Pinpoint the cell where the given text exists, returning its [x, y] midpoint coordinate. 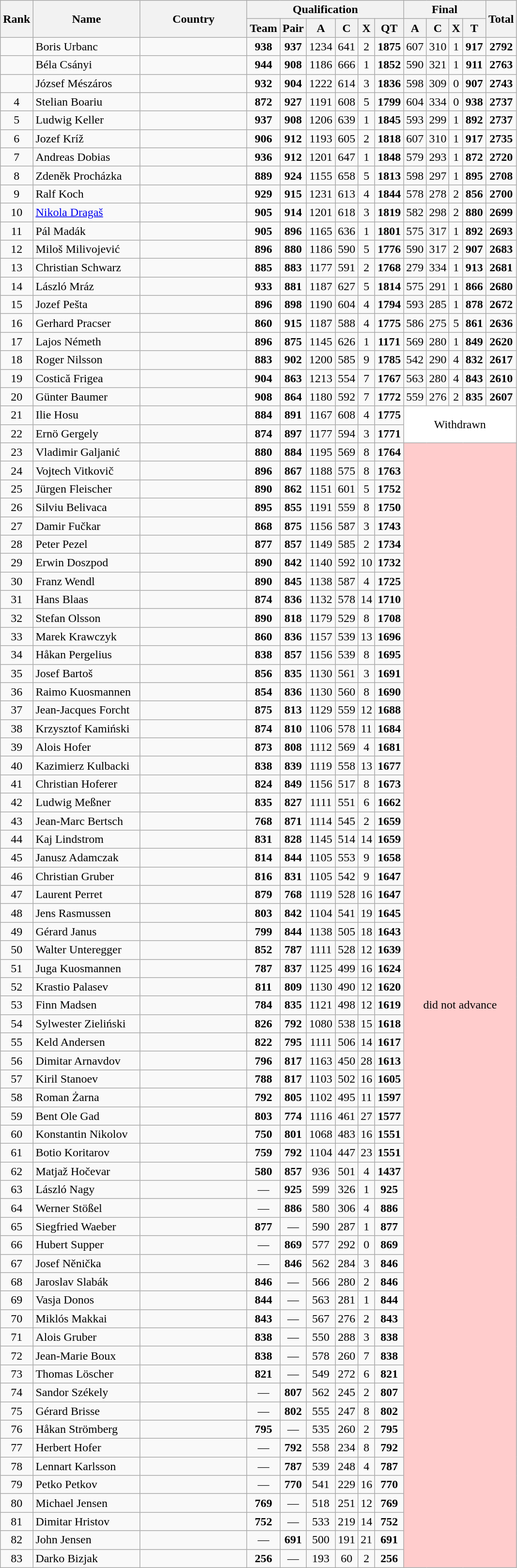
1662 [390, 802]
2617 [501, 360]
517 [347, 784]
666 [347, 65]
Vasja Donos [86, 1300]
285 [438, 305]
Boris Urbanc [86, 47]
Josef Něnička [86, 1263]
514 [347, 839]
1643 [390, 931]
Béla Csányi [86, 65]
51 [16, 968]
2672 [501, 305]
2680 [501, 286]
29 [16, 563]
518 [321, 1503]
309 [438, 83]
Peter Pezel [86, 544]
647 [347, 157]
932 [264, 83]
Thomas Löscher [86, 1374]
Erwin Doszpod [86, 563]
490 [347, 987]
Botio Koritarov [86, 1153]
591 [347, 268]
72 [16, 1355]
588 [347, 323]
1624 [390, 968]
41 [16, 784]
2792 [501, 47]
László Nagy [86, 1190]
Roman Żarna [86, 1097]
33 [16, 637]
Jozef Pešta [86, 305]
594 [347, 434]
550 [321, 1337]
1691 [390, 673]
501 [347, 1171]
1618 [390, 1024]
944 [264, 65]
2681 [501, 268]
Jozef Kríž [86, 139]
636 [347, 231]
788 [264, 1079]
582 [415, 212]
Håkan Pergelius [86, 655]
69 [16, 1300]
Josef Bartoš [86, 673]
Christian Hoferer [86, 784]
1437 [390, 1171]
64 [16, 1208]
1725 [390, 581]
500 [321, 1540]
Bent Ole Gad [86, 1116]
911 [474, 65]
545 [347, 821]
Jürgen Fleischer [86, 489]
614 [347, 83]
1180 [321, 397]
22 [16, 434]
1772 [390, 397]
1068 [321, 1134]
Lennart Karlsson [86, 1466]
898 [294, 305]
1195 [321, 452]
811 [264, 987]
813 [294, 710]
924 [294, 175]
1801 [390, 231]
826 [264, 1024]
35 [16, 673]
Krastio Palasev [86, 987]
75 [16, 1411]
914 [294, 212]
Name [86, 19]
567 [321, 1319]
839 [294, 765]
1785 [390, 360]
219 [347, 1521]
50 [16, 950]
810 [294, 729]
Kiril Stanoev [86, 1079]
Stefan Olsson [86, 618]
1155 [321, 175]
1149 [321, 544]
248 [347, 1466]
Alois Gruber [86, 1337]
1684 [390, 729]
54 [16, 1024]
25 [16, 489]
1165 [321, 231]
827 [294, 802]
495 [347, 1097]
24 [16, 470]
613 [347, 194]
43 [16, 821]
38 [16, 729]
618 [347, 212]
272 [347, 1374]
599 [321, 1190]
293 [438, 157]
31 [16, 600]
2708 [501, 175]
1819 [390, 212]
Pair [294, 28]
281 [347, 1300]
832 [474, 360]
321 [438, 65]
Final [445, 10]
62 [16, 1171]
Jean-Jacques Forcht [86, 710]
278 [438, 194]
Vojtech Vitkovič [86, 470]
535 [321, 1429]
641 [347, 47]
Matjaž Hočevar [86, 1171]
1213 [321, 378]
Zdeněk Procházka [86, 175]
1658 [390, 858]
Nikola Dragaš [86, 212]
1116 [321, 1116]
did not advance [460, 1005]
Siegfried Waeber [86, 1226]
891 [294, 415]
2720 [501, 157]
2763 [501, 65]
Withdrawn [460, 424]
1112 [321, 747]
Qualification [326, 10]
Roger Nilsson [86, 360]
Hubert Supper [86, 1245]
Ralf Koch [86, 194]
837 [294, 968]
854 [264, 692]
74 [16, 1392]
44 [16, 839]
Raimo Kuosmannen [86, 692]
191 [347, 1540]
Konstantin Nikolov [86, 1134]
QT [390, 28]
1732 [390, 563]
845 [294, 581]
József Mészáros [86, 83]
Dimitar Arnavdov [86, 1060]
Miklós Makkai [86, 1319]
251 [347, 1503]
290 [438, 360]
298 [438, 212]
626 [347, 342]
Gérard Janus [86, 931]
Werner Stößel [86, 1208]
1114 [321, 821]
Herbert Hofer [86, 1448]
855 [294, 507]
Miloš Milivojević [86, 249]
326 [347, 1190]
Pál Madák [86, 231]
Rank [16, 19]
863 [294, 378]
Gerhard Pracser [86, 323]
287 [347, 1226]
1763 [390, 470]
32 [16, 618]
297 [438, 175]
1163 [321, 1060]
862 [294, 489]
864 [294, 397]
586 [415, 323]
1710 [390, 600]
81 [16, 1521]
506 [347, 1042]
Dimitar Hristov [86, 1521]
1764 [390, 452]
1151 [321, 489]
873 [264, 747]
561 [347, 673]
796 [264, 1060]
Team [264, 28]
502 [347, 1079]
1681 [390, 747]
906 [264, 139]
1129 [321, 710]
879 [264, 895]
T [474, 28]
1234 [321, 47]
Jens Rasmussen [86, 913]
42 [16, 802]
933 [264, 286]
78 [16, 1466]
1639 [390, 950]
63 [16, 1190]
897 [294, 434]
1103 [321, 1079]
Stelian Boariu [86, 102]
229 [347, 1485]
Christian Gruber [86, 876]
1125 [321, 968]
79 [16, 1485]
John Jensen [86, 1540]
77 [16, 1448]
66 [16, 1245]
1179 [321, 618]
1743 [390, 526]
Walter Unteregger [86, 950]
2607 [501, 397]
1750 [390, 507]
499 [347, 968]
2743 [501, 83]
37 [16, 710]
1171 [390, 342]
447 [347, 1153]
Country [194, 19]
1206 [321, 120]
53 [16, 1005]
Michael Jensen [86, 1503]
82 [16, 1540]
566 [321, 1282]
36 [16, 692]
1844 [390, 194]
1845 [390, 120]
828 [294, 839]
1080 [321, 1024]
577 [321, 1245]
1121 [321, 1005]
Andreas Dobias [86, 157]
1734 [390, 544]
1231 [321, 194]
2699 [501, 212]
275 [438, 323]
Petko Petkov [86, 1485]
20 [16, 397]
1708 [390, 618]
59 [16, 1116]
292 [347, 1245]
56 [16, 1060]
Damir Fučkar [86, 526]
861 [474, 323]
1132 [321, 600]
1140 [321, 563]
461 [347, 1116]
288 [347, 1337]
824 [264, 784]
Günter Baumer [86, 397]
55 [16, 1042]
759 [264, 1153]
76 [16, 1429]
2620 [501, 342]
801 [294, 1134]
658 [347, 175]
65 [16, 1226]
80 [16, 1503]
1188 [321, 470]
57 [16, 1079]
193 [321, 1558]
1771 [390, 434]
913 [474, 268]
Total [501, 19]
1794 [390, 305]
560 [347, 692]
809 [294, 987]
750 [264, 1134]
1200 [321, 360]
1167 [321, 415]
Laurent Perret [86, 895]
László Mráz [86, 286]
533 [321, 1521]
1222 [321, 83]
871 [294, 821]
Costică Frigea [86, 378]
1696 [390, 637]
Krzysztof Kamiński [86, 729]
247 [347, 1411]
1767 [390, 378]
1617 [390, 1042]
1597 [390, 1097]
601 [347, 489]
58 [16, 1097]
1613 [390, 1060]
30 [16, 581]
1605 [390, 1079]
279 [415, 268]
Vladimir Galjanić [86, 452]
1106 [321, 729]
927 [294, 102]
2683 [501, 249]
1645 [390, 913]
1193 [321, 139]
529 [347, 618]
Silviu Belivaca [86, 507]
Jean-Marie Boux [86, 1355]
1752 [390, 489]
505 [347, 931]
605 [347, 139]
Christian Schwarz [86, 268]
67 [16, 1263]
26 [16, 507]
1875 [390, 47]
2693 [501, 231]
1852 [390, 65]
83 [16, 1558]
52 [16, 987]
450 [347, 1060]
Kaj Lindstrom [86, 839]
2636 [501, 323]
39 [16, 747]
Ilie Hosu [86, 415]
1695 [390, 655]
299 [438, 120]
1688 [390, 710]
818 [294, 618]
1190 [321, 305]
40 [16, 765]
61 [16, 1153]
1677 [390, 765]
1577 [390, 1116]
808 [294, 747]
1768 [390, 268]
Jaroslav Slabák [86, 1282]
Keld Andersen [86, 1042]
Ludwig Meßner [86, 802]
46 [16, 876]
1814 [390, 286]
Ernö Gergely [86, 434]
1848 [390, 157]
549 [321, 1374]
Janusz Adamczak [86, 858]
878 [474, 305]
245 [347, 1392]
17 [16, 342]
852 [264, 950]
1690 [390, 692]
47 [16, 895]
49 [16, 931]
Kazimierz Kulbacki [86, 765]
73 [16, 1374]
Franz Wendl [86, 581]
Darko Bizjak [86, 1558]
639 [347, 120]
1673 [390, 784]
284 [347, 1263]
2700 [501, 194]
Håkan Strömberg [86, 1429]
814 [264, 858]
867 [294, 470]
538 [347, 1024]
822 [264, 1042]
2735 [501, 139]
70 [16, 1319]
885 [264, 268]
Lajos Németh [86, 342]
579 [415, 157]
483 [347, 1134]
868 [264, 526]
627 [347, 286]
Juga Kuosmannen [86, 968]
902 [294, 360]
554 [347, 378]
799 [264, 931]
881 [294, 286]
784 [264, 1005]
1836 [390, 83]
Sylwester Zieliński [86, 1024]
553 [347, 858]
1102 [321, 1097]
Ludwig Keller [86, 120]
1799 [390, 102]
816 [264, 876]
Marek Krawczyk [86, 637]
889 [264, 175]
Hans Blaas [86, 600]
1776 [390, 249]
306 [347, 1208]
Gérard Brisse [86, 1411]
291 [438, 286]
Alois Hofer [86, 747]
234 [347, 1448]
68 [16, 1282]
34 [16, 655]
555 [321, 1411]
Sandor Székely [86, 1392]
498 [347, 1005]
48 [16, 913]
71 [16, 1337]
1818 [390, 139]
929 [264, 194]
774 [294, 1116]
1157 [321, 637]
551 [347, 802]
805 [294, 1097]
Jean-Marc Bertsch [86, 821]
2610 [501, 378]
1620 [390, 987]
Finn Madsen [86, 1005]
1619 [390, 1005]
866 [474, 286]
45 [16, 858]
1813 [390, 175]
